Pinpoint the cell where the given text exists, returning its (X, Y) midpoint coordinate. 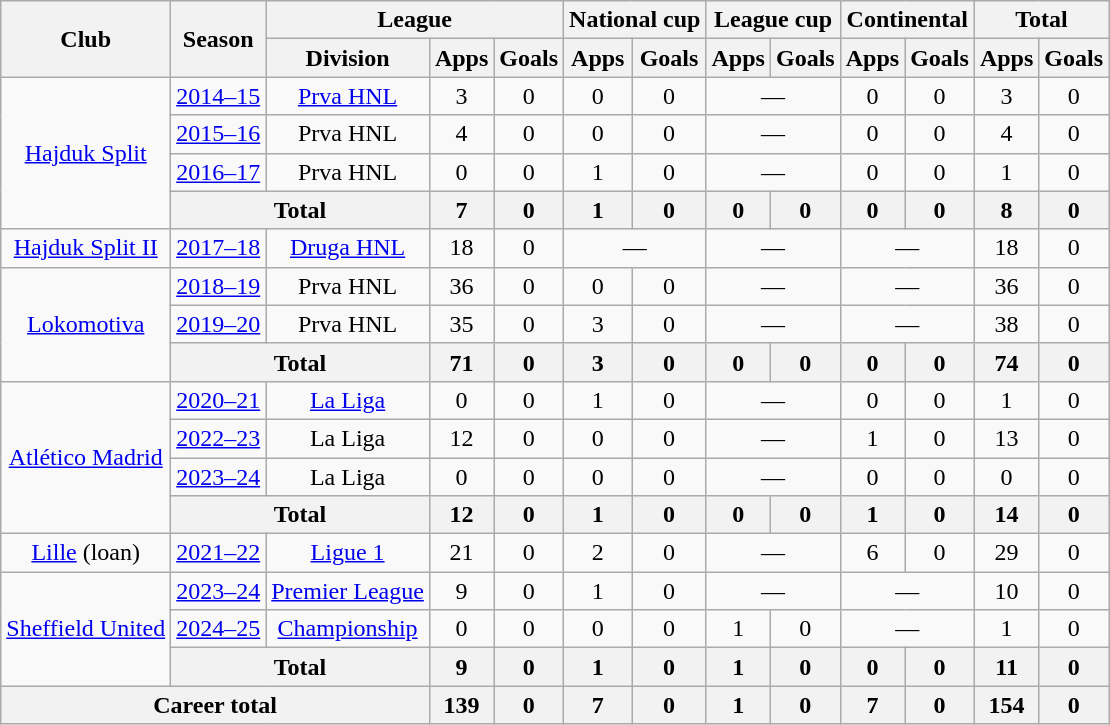
Club (86, 39)
35 (461, 324)
Lille (loan) (86, 553)
29 (1006, 553)
2014–15 (218, 96)
74 (1006, 362)
2019–20 (218, 324)
2015–16 (218, 134)
Season (218, 39)
10 (1006, 591)
Druga HNL (348, 248)
Hajduk Split II (86, 248)
11 (1006, 667)
2 (598, 553)
2016–17 (218, 172)
2018–19 (218, 286)
71 (461, 362)
Ligue 1 (348, 553)
Sheffield United (86, 629)
Hajduk Split (86, 153)
21 (461, 553)
Career total (216, 705)
National cup (635, 20)
2022–23 (218, 438)
2024–25 (218, 629)
League (415, 20)
14 (1006, 515)
139 (461, 705)
6 (872, 553)
38 (1006, 324)
Premier League (348, 591)
13 (1006, 438)
Atlético Madrid (86, 457)
Division (348, 58)
League cup (773, 20)
8 (1006, 210)
2021–22 (218, 553)
154 (1006, 705)
Championship (348, 629)
Lokomotiva (86, 324)
Continental (907, 20)
2017–18 (218, 248)
2020–21 (218, 400)
